Scan for the cell matching the given text and deliver its [X, Y] coordinate at center. 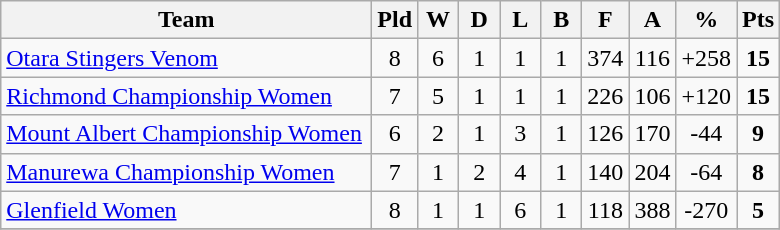
+258 [706, 58]
-44 [706, 134]
4 [520, 172]
9 [758, 134]
170 [652, 134]
Pld [395, 20]
204 [652, 172]
W [438, 20]
106 [652, 96]
Mount Albert Championship Women [186, 134]
226 [606, 96]
388 [652, 210]
L [520, 20]
3 [520, 134]
374 [606, 58]
Pts [758, 20]
140 [606, 172]
Otara Stingers Venom [186, 58]
118 [606, 210]
% [706, 20]
B [562, 20]
126 [606, 134]
Richmond Championship Women [186, 96]
-64 [706, 172]
A [652, 20]
-270 [706, 210]
+120 [706, 96]
116 [652, 58]
Team [186, 20]
Glenfield Women [186, 210]
F [606, 20]
D [480, 20]
Manurewa Championship Women [186, 172]
